Return the (X, Y) coordinate for the center point of the cell that contains the specified text.  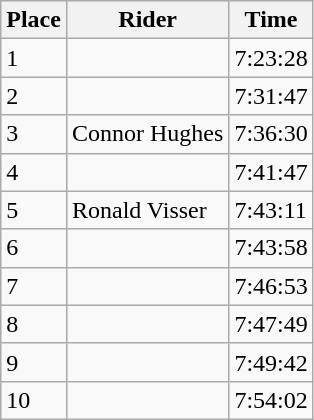
7:36:30 (271, 134)
Rider (147, 20)
Place (34, 20)
7:31:47 (271, 96)
10 (34, 400)
7:47:49 (271, 324)
9 (34, 362)
7:46:53 (271, 286)
7:54:02 (271, 400)
1 (34, 58)
Ronald Visser (147, 210)
Connor Hughes (147, 134)
7 (34, 286)
Time (271, 20)
4 (34, 172)
5 (34, 210)
6 (34, 248)
7:41:47 (271, 172)
8 (34, 324)
3 (34, 134)
2 (34, 96)
7:23:28 (271, 58)
7:43:58 (271, 248)
7:43:11 (271, 210)
7:49:42 (271, 362)
